Scan for the cell matching the given text and deliver its (X, Y) coordinate at center. 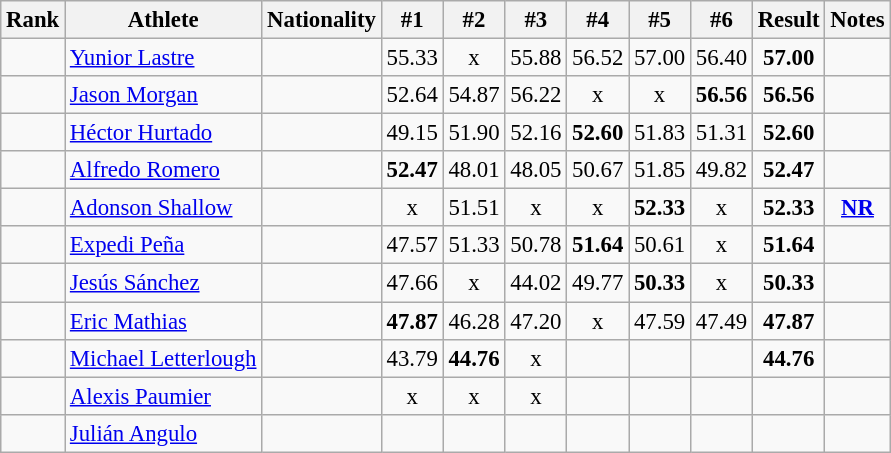
52.64 (412, 95)
55.33 (412, 58)
51.31 (721, 133)
#6 (721, 20)
NR (858, 208)
50.61 (660, 245)
Adonson Shallow (164, 208)
43.79 (412, 358)
51.33 (474, 245)
Jason Morgan (164, 95)
51.85 (660, 170)
56.22 (536, 95)
#5 (660, 20)
Athlete (164, 20)
Michael Letterlough (164, 358)
Jesús Sánchez (164, 283)
Alfredo Romero (164, 170)
Alexis Paumier (164, 396)
Nationality (322, 20)
47.20 (536, 321)
54.87 (474, 95)
49.82 (721, 170)
#2 (474, 20)
48.05 (536, 170)
#3 (536, 20)
44.02 (536, 283)
47.66 (412, 283)
Expedi Peña (164, 245)
Rank (33, 20)
51.90 (474, 133)
#1 (412, 20)
51.83 (660, 133)
47.59 (660, 321)
Yunior Lastre (164, 58)
Eric Mathias (164, 321)
56.40 (721, 58)
#4 (598, 20)
55.88 (536, 58)
49.15 (412, 133)
46.28 (474, 321)
47.49 (721, 321)
Result (788, 20)
50.67 (598, 170)
52.16 (536, 133)
Notes (858, 20)
49.77 (598, 283)
Julián Angulo (164, 433)
51.51 (474, 208)
Héctor Hurtado (164, 133)
47.57 (412, 245)
56.52 (598, 58)
50.78 (536, 245)
48.01 (474, 170)
